For the text-containing cell, return its midpoint in [x, y] coordinate format. 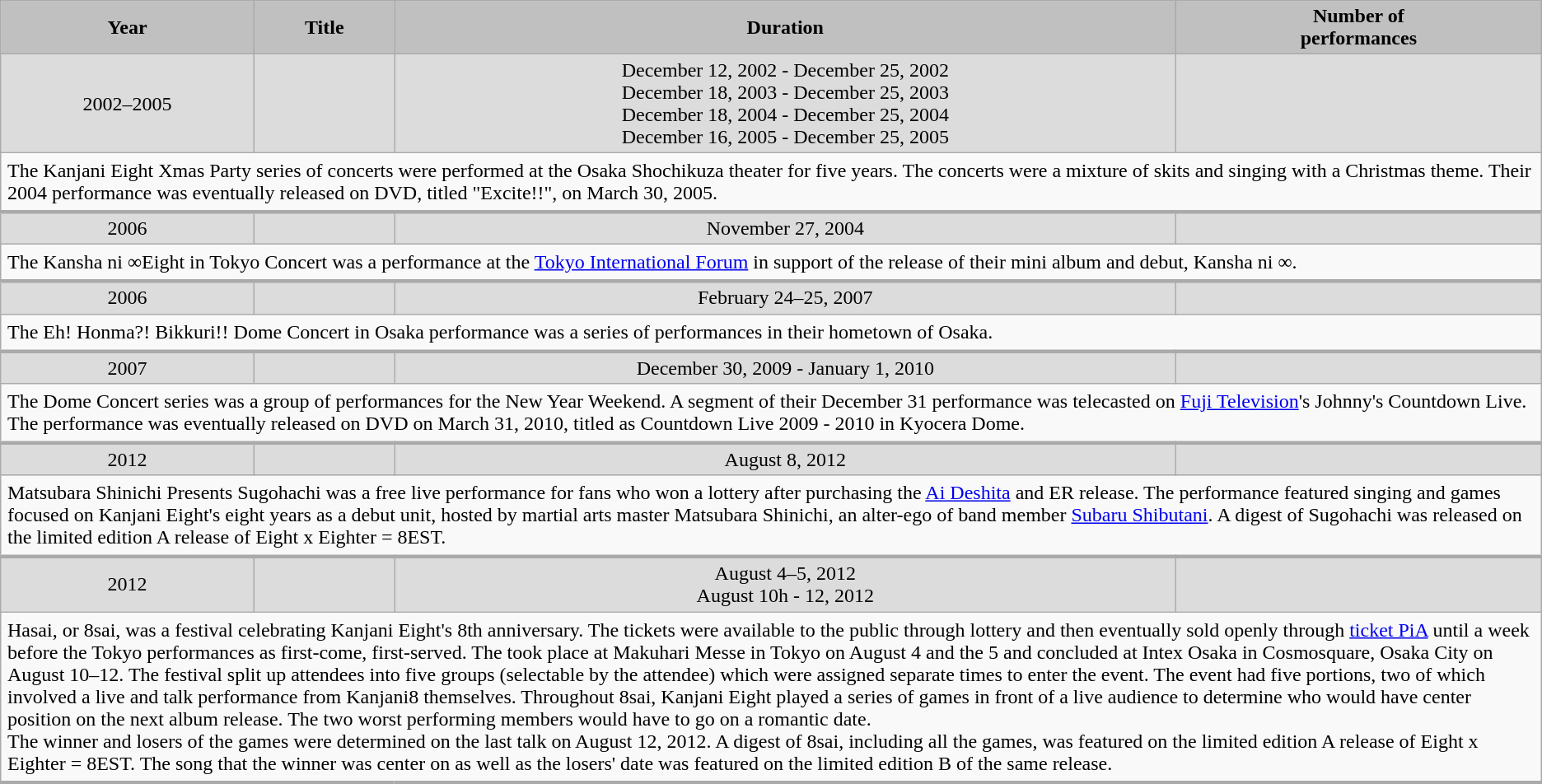
November 27, 2004 [785, 228]
August 8, 2012 [785, 460]
December 30, 2009 - January 1, 2010 [785, 367]
Number ofperformances [1358, 28]
The Eh! Honma?! Bikkuri!! Dome Concert in Osaka performance was a series of performances in their hometown of Osaka. [771, 333]
February 24–25, 2007 [785, 297]
Duration [785, 28]
Year [128, 28]
2007 [128, 367]
2002–2005 [128, 104]
December 12, 2002 - December 25, 2002December 18, 2003 - December 25, 2003December 18, 2004 - December 25, 2004December 16, 2005 - December 25, 2005 [785, 104]
August 4–5, 2012August 10h - 12, 2012 [785, 585]
Title [325, 28]
